Search for the cell housing the specified text and yield its [x, y] center coordinate. 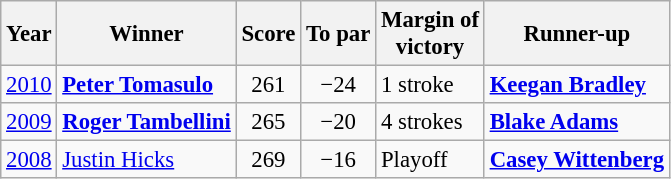
Playoff [430, 160]
265 [268, 122]
−24 [338, 85]
Casey Wittenberg [576, 160]
Blake Adams [576, 122]
Roger Tambellini [146, 122]
Score [268, 34]
1 stroke [430, 85]
2008 [29, 160]
Peter Tomasulo [146, 85]
2010 [29, 85]
4 strokes [430, 122]
Runner-up [576, 34]
2009 [29, 122]
Winner [146, 34]
Keegan Bradley [576, 85]
To par [338, 34]
−16 [338, 160]
Margin ofvictory [430, 34]
Year [29, 34]
−20 [338, 122]
269 [268, 160]
261 [268, 85]
Justin Hicks [146, 160]
